Find where the given text appears and provide that cell's center as [x, y] coordinate. 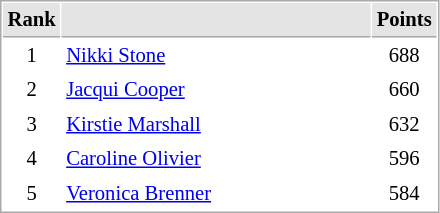
4 [32, 158]
Nikki Stone [216, 56]
Kirstie Marshall [216, 124]
632 [404, 124]
3 [32, 124]
Caroline Olivier [216, 158]
Veronica Brenner [216, 194]
584 [404, 194]
Rank [32, 20]
660 [404, 90]
688 [404, 56]
1 [32, 56]
Points [404, 20]
2 [32, 90]
5 [32, 194]
Jacqui Cooper [216, 90]
596 [404, 158]
